Return the [X, Y] coordinate for the center point of the cell that contains the specified text.  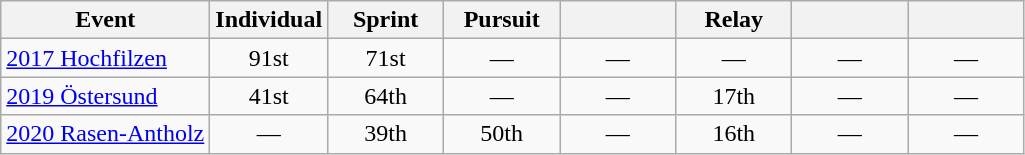
Pursuit [502, 20]
Individual [269, 20]
71st [386, 58]
Sprint [386, 20]
41st [269, 96]
64th [386, 96]
Relay [734, 20]
2017 Hochfilzen [106, 58]
16th [734, 134]
50th [502, 134]
2020 Rasen-Antholz [106, 134]
39th [386, 134]
Event [106, 20]
2019 Östersund [106, 96]
17th [734, 96]
91st [269, 58]
